Return [X, Y] of the center of cell containing provided text 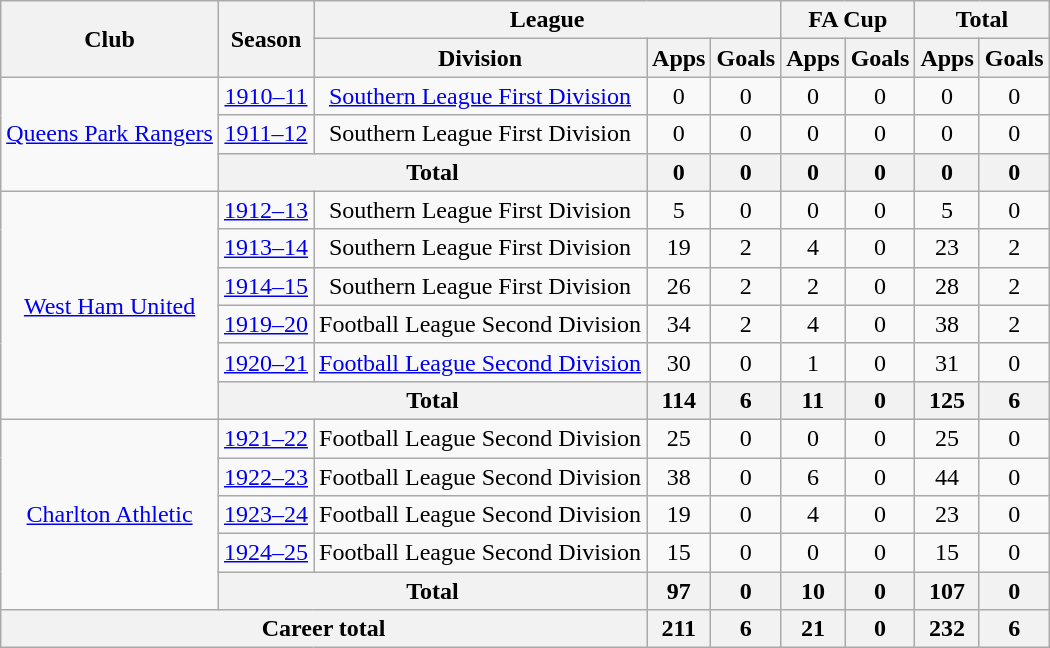
44 [947, 477]
28 [947, 286]
232 [947, 629]
1911–12 [266, 134]
1921–22 [266, 438]
1913–14 [266, 248]
21 [813, 629]
211 [679, 629]
10 [813, 591]
1914–15 [266, 286]
1912–13 [266, 210]
11 [813, 400]
League [548, 20]
31 [947, 362]
114 [679, 400]
1 [813, 362]
107 [947, 591]
Career total [324, 629]
34 [679, 324]
Charlton Athletic [110, 514]
Division [480, 58]
Season [266, 39]
1910–11 [266, 96]
1924–25 [266, 553]
97 [679, 591]
125 [947, 400]
West Ham United [110, 305]
1922–23 [266, 477]
FA Cup [848, 20]
Queens Park Rangers [110, 134]
1923–24 [266, 515]
Club [110, 39]
26 [679, 286]
1919–20 [266, 324]
30 [679, 362]
1920–21 [266, 362]
